Output the [X, Y] coordinate of the center of the cell containing the given text.  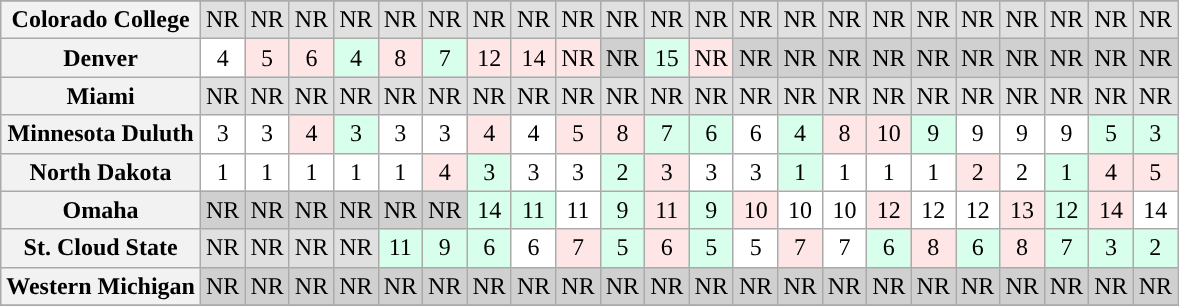
Western Michigan [101, 286]
Colorado College [101, 20]
St. Cloud State [101, 248]
Omaha [101, 210]
13 [1022, 210]
Miami [101, 96]
North Dakota [101, 172]
Denver [101, 58]
15 [667, 58]
Minnesota Duluth [101, 134]
